Determine the [X, Y] coordinate at the center of the cell enclosing the given text.  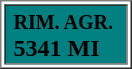
RIM. AGR. 5341 MI [66, 34]
